Return (X, Y) of the center of cell containing provided text 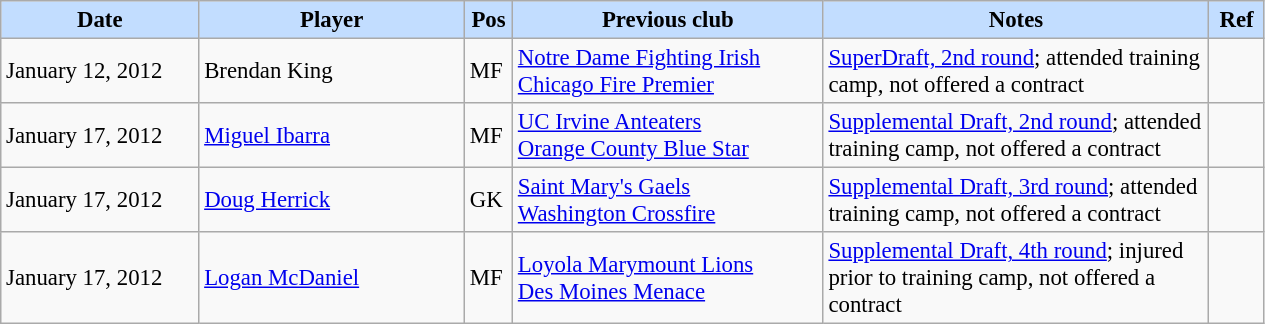
SuperDraft, 2nd round; attended training camp, not offered a contract (1016, 72)
Saint Mary's Gaels Washington Crossfire (668, 200)
Supplemental Draft, 2nd round; attended training camp, not offered a contract (1016, 136)
Date (100, 20)
Player (332, 20)
Previous club (668, 20)
Brendan King (332, 72)
Pos (488, 20)
UC Irvine Anteaters Orange County Blue Star (668, 136)
Supplemental Draft, 3rd round; attended training camp, not offered a contract (1016, 200)
Notre Dame Fighting Irish Chicago Fire Premier (668, 72)
Ref (1237, 20)
January 12, 2012 (100, 72)
GK (488, 200)
Supplemental Draft, 4th round; injured prior to training camp, not offered a contract (1016, 278)
Miguel Ibarra (332, 136)
Logan McDaniel (332, 278)
Notes (1016, 20)
Doug Herrick (332, 200)
Loyola Marymount Lions Des Moines Menace (668, 278)
